For the text-containing cell, return its midpoint in (X, Y) coordinate format. 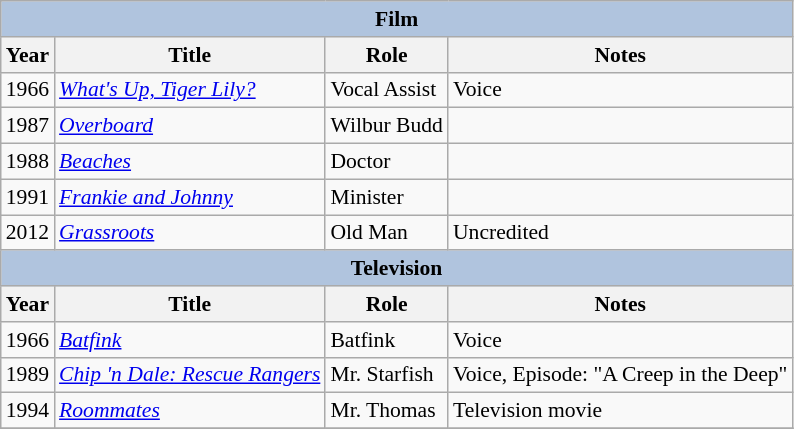
Uncredited (620, 233)
Doctor (386, 162)
Film (397, 19)
1991 (28, 197)
Mr. Thomas (386, 411)
Wilbur Budd (386, 126)
Roommates (190, 411)
1989 (28, 375)
1988 (28, 162)
1994 (28, 411)
Voice, Episode: "A Creep in the Deep" (620, 375)
Grassroots (190, 233)
2012 (28, 233)
Minister (386, 197)
Old Man (386, 233)
What's Up, Tiger Lily? (190, 90)
Television movie (620, 411)
Overboard (190, 126)
Vocal Assist (386, 90)
Mr. Starfish (386, 375)
Chip 'n Dale: Rescue Rangers (190, 375)
Television (397, 269)
Beaches (190, 162)
1987 (28, 126)
Frankie and Johnny (190, 197)
